Output the (x, y) coordinate of the center of the cell containing the given text.  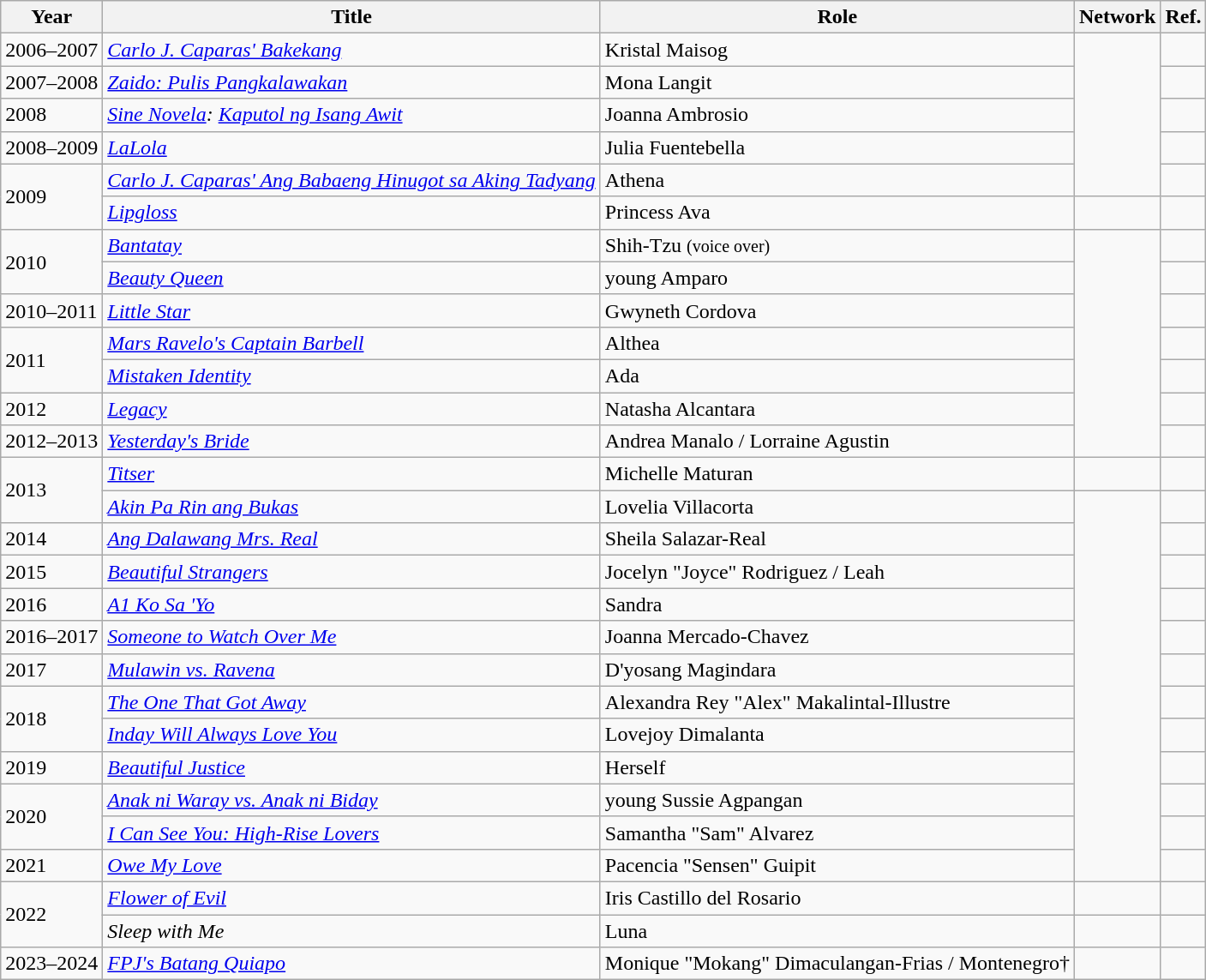
2021 (51, 865)
Zaido: Pulis Pangkalawakan (351, 82)
Michelle Maturan (837, 474)
2022 (51, 914)
Yesterday's Bride (351, 442)
2019 (51, 767)
Pacencia "Sensen" Guipit (837, 865)
Athena (837, 180)
Carlo J. Caparas' Ang Babaeng Hinugot sa Aking Tadyang (351, 180)
Ref. (1183, 17)
2007–2008 (51, 82)
I Can See You: High-Rise Lovers (351, 833)
Role (837, 17)
Flower of Evil (351, 898)
Inday Will Always Love You (351, 735)
Andrea Manalo / Lorraine Agustin (837, 442)
Someone to Watch Over Me (351, 637)
2009 (51, 196)
2020 (51, 816)
young Sussie Agpangan (837, 800)
2012 (51, 409)
Carlo J. Caparas' Bakekang (351, 50)
2018 (51, 718)
Sine Novela: Kaputol ng Isang Awit (351, 115)
2008–2009 (51, 147)
Princess Ava (837, 213)
Sandra (837, 604)
Bantatay (351, 245)
Network (1117, 17)
Lovelia Villacorta (837, 507)
A1 Ko Sa 'Yo (351, 604)
Beautiful Strangers (351, 572)
Mars Ravelo's Captain Barbell (351, 343)
Julia Fuentebella (837, 147)
FPJ's Batang Quiapo (351, 964)
2016 (51, 604)
2013 (51, 490)
Titser (351, 474)
Natasha Alcantara (837, 409)
Shih-Tzu (voice over) (837, 245)
LaLola (351, 147)
Akin Pa Rin ang Bukas (351, 507)
D'yosang Magindara (837, 670)
Lipgloss (351, 213)
Beauty Queen (351, 278)
2006–2007 (51, 50)
Ada (837, 376)
Year (51, 17)
Title (351, 17)
Samantha "Sam" Alvarez (837, 833)
Alexandra Rey "Alex" Makalintal-Illustre (837, 702)
Joanna Ambrosio (837, 115)
Little Star (351, 310)
Luna (837, 930)
Joanna Mercado-Chavez (837, 637)
Althea (837, 343)
Monique "Mokang" Dimaculangan-Frias / Montenegro† (837, 964)
2023–2024 (51, 964)
The One That Got Away (351, 702)
Mistaken Identity (351, 376)
young Amparo (837, 278)
2011 (51, 359)
2010 (51, 262)
Sleep with Me (351, 930)
2015 (51, 572)
Owe My Love (351, 865)
2017 (51, 670)
Beautiful Justice (351, 767)
Jocelyn "Joyce" Rodriguez / Leah (837, 572)
Anak ni Waray vs. Anak ni Biday (351, 800)
2014 (51, 539)
2012–2013 (51, 442)
Sheila Salazar-Real (837, 539)
2010–2011 (51, 310)
Legacy (351, 409)
Herself (837, 767)
2016–2017 (51, 637)
Mulawin vs. Ravena (351, 670)
Ang Dalawang Mrs. Real (351, 539)
Lovejoy Dimalanta (837, 735)
Mona Langit (837, 82)
2008 (51, 115)
Iris Castillo del Rosario (837, 898)
Kristal Maisog (837, 50)
Gwyneth Cordova (837, 310)
